Output the [X, Y] coordinate of the center of the cell containing the given text.  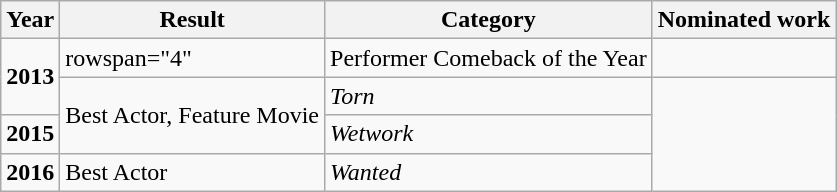
2016 [30, 172]
Torn [489, 96]
Wanted [489, 172]
Best Actor, Feature Movie [192, 115]
Result [192, 20]
Year [30, 20]
Performer Comeback of the Year [489, 58]
2013 [30, 77]
rowspan="4" [192, 58]
Wetwork [489, 134]
Nominated work [744, 20]
Category [489, 20]
Best Actor [192, 172]
2015 [30, 134]
